Output the (X, Y) coordinate of the center of the cell containing the given text.  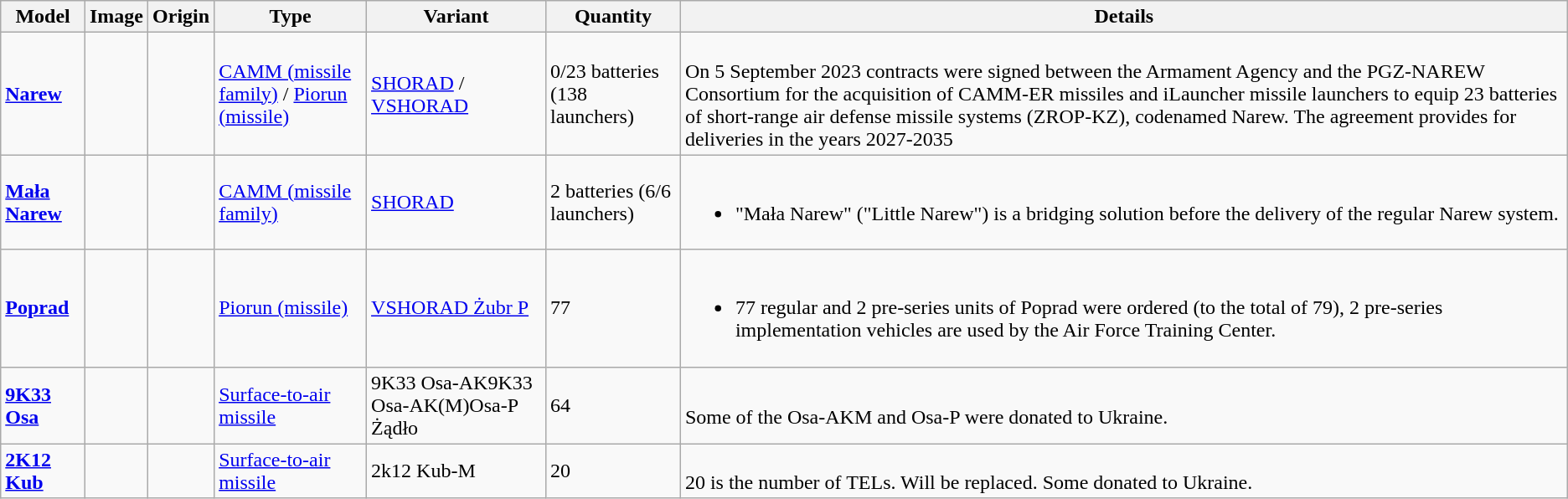
Narew (44, 94)
77 (613, 308)
Quantity (613, 17)
Piorun (missile) (291, 308)
2K12 Kub (44, 471)
9K33 Osa-AK9K33 Osa-AK(M)Osa-P Żądło (456, 405)
Variant (456, 17)
20 (613, 471)
"Mała Narew" ("Little Narew") is a bridging solution before the delivery of the regular Narew system. (1124, 203)
0/23 batteries (138 launchers) (613, 94)
Model (44, 17)
9K33 Osa (44, 405)
20 is the number of TELs. Will be replaced. Some donated to Ukraine. (1124, 471)
SHORAD (456, 203)
Some of the Osa-AKM and Osa-P were donated to Ukraine. (1124, 405)
2 batteries (6/6 launchers) (613, 203)
Poprad (44, 308)
Image (116, 17)
CAMM (missile family) (291, 203)
VSHORAD Żubr P (456, 308)
Mała Narew (44, 203)
SHORAD / VSHORAD (456, 94)
Origin (181, 17)
Type (291, 17)
Details (1124, 17)
CAMM (missile family) / Piorun (missile) (291, 94)
2k12 Kub-M (456, 471)
64 (613, 405)
